Provide the (x, y) coordinate of the cell's center where the given text is located.  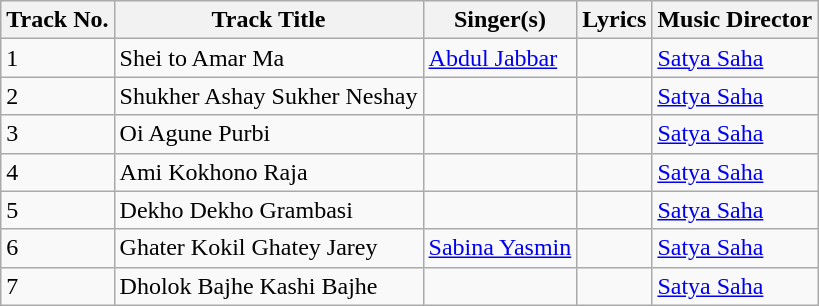
Dekho Dekho Grambasi (268, 210)
Dholok Bajhe Kashi Bajhe (268, 286)
7 (58, 286)
Ghater Kokil Ghatey Jarey (268, 248)
Lyrics (614, 20)
Shei to Amar Ma (268, 58)
Track Title (268, 20)
5 (58, 210)
Shukher Ashay Sukher Neshay (268, 96)
1 (58, 58)
Track No. (58, 20)
4 (58, 172)
6 (58, 248)
Ami Kokhono Raja (268, 172)
Music Director (735, 20)
Abdul Jabbar (500, 58)
Sabina Yasmin (500, 248)
Singer(s) (500, 20)
Oi Agune Purbi (268, 134)
2 (58, 96)
3 (58, 134)
